Output the [X, Y] coordinate of the center of the cell containing the given text.  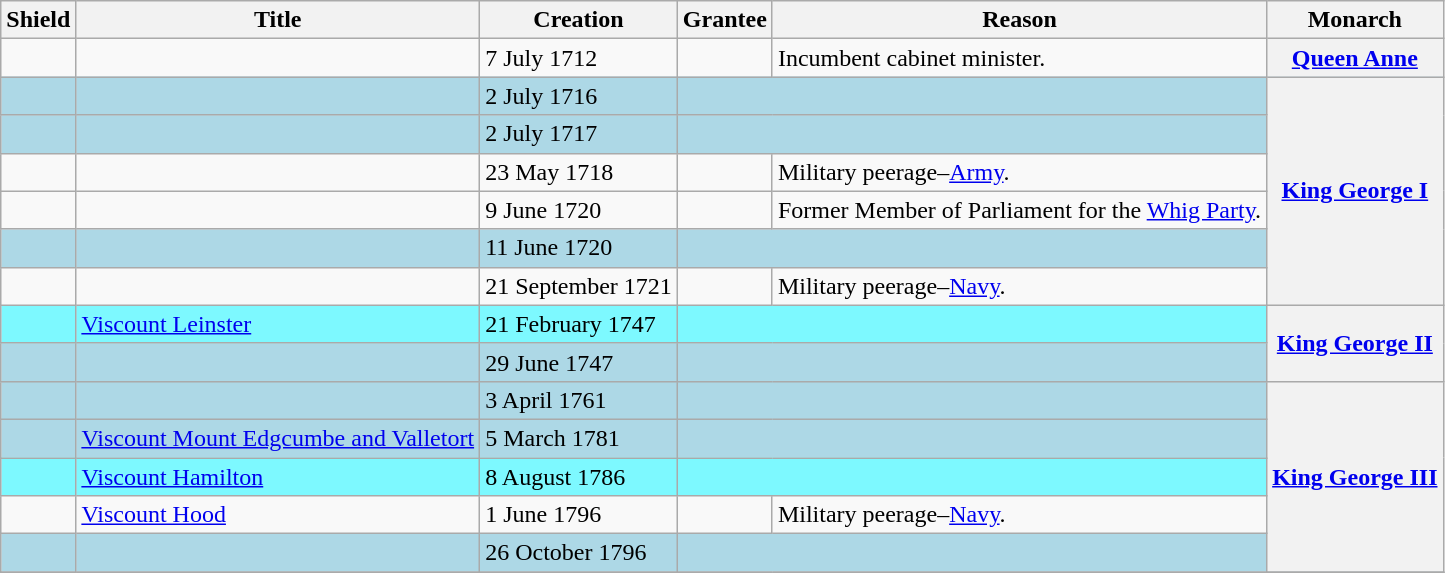
Title [278, 20]
29 June 1747 [579, 362]
8 August 1786 [579, 477]
11 June 1720 [579, 248]
Viscount Leinster [278, 324]
21 September 1721 [579, 286]
Viscount Mount Edgcumbe and Valletort [278, 438]
21 February 1747 [579, 324]
Former Member of Parliament for the Whig Party. [1019, 210]
Viscount Hamilton [278, 477]
26 October 1796 [579, 553]
7 July 1712 [579, 58]
2 July 1716 [579, 96]
Military peerage–Army. [1019, 172]
1 June 1796 [579, 515]
9 June 1720 [579, 210]
Monarch [1355, 20]
5 March 1781 [579, 438]
2 July 1717 [579, 134]
Shield [38, 20]
Queen Anne [1355, 58]
Reason [1019, 20]
23 May 1718 [579, 172]
King George III [1355, 476]
Incumbent cabinet minister. [1019, 58]
King George I [1355, 191]
King George II [1355, 343]
3 April 1761 [579, 400]
Grantee [724, 20]
Viscount Hood [278, 515]
Creation [579, 20]
